Determine the [X, Y] coordinate at the center of the cell enclosing the given text.  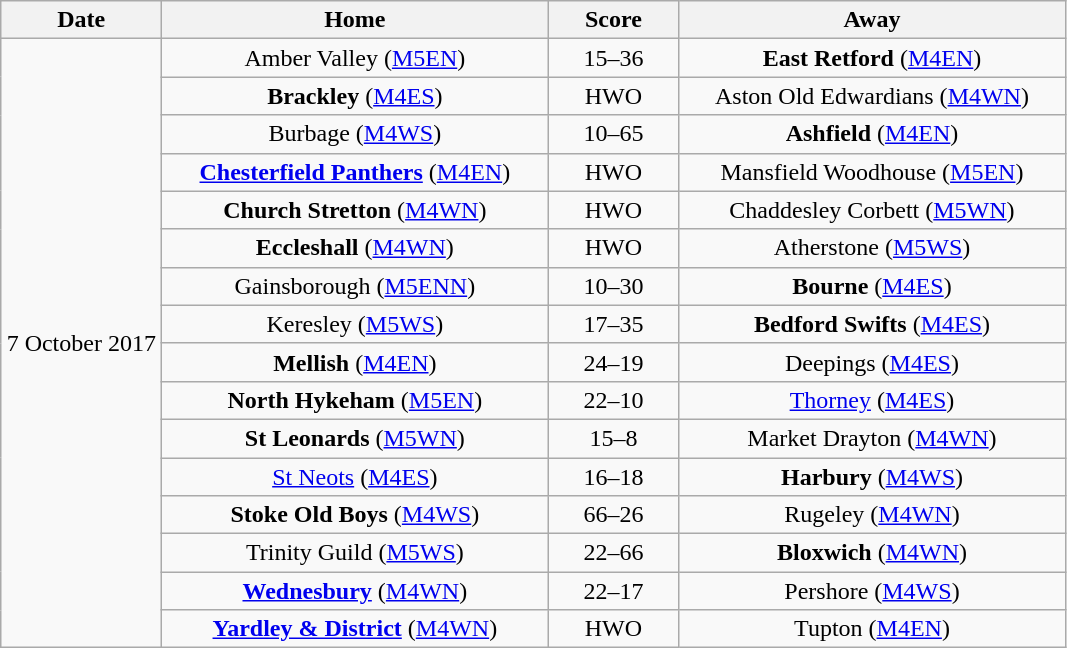
10–30 [614, 286]
15–8 [614, 438]
Rugeley (M4WN) [872, 515]
Deepings (M4ES) [872, 362]
17–35 [614, 324]
Wednesbury (M4WN) [355, 591]
22–17 [614, 591]
Church Stretton (M4WN) [355, 210]
Gainsborough (M5ENN) [355, 286]
Pershore (M4WS) [872, 591]
Harbury (M4WS) [872, 477]
North Hykeham (M5EN) [355, 400]
Chesterfield Panthers (M4EN) [355, 172]
Home [355, 20]
Away [872, 20]
Aston Old Edwardians (M4WN) [872, 96]
Mansfield Woodhouse (M5EN) [872, 172]
Market Drayton (M4WN) [872, 438]
Mellish (M4EN) [355, 362]
7 October 2017 [82, 344]
St Leonards (M5WN) [355, 438]
24–19 [614, 362]
66–26 [614, 515]
15–36 [614, 58]
Date [82, 20]
Burbage (M4WS) [355, 134]
Brackley (M4ES) [355, 96]
Atherstone (M5WS) [872, 248]
Score [614, 20]
Yardley & District (M4WN) [355, 629]
Bourne (M4ES) [872, 286]
Thorney (M4ES) [872, 400]
Bloxwich (M4WN) [872, 553]
Chaddesley Corbett (M5WN) [872, 210]
22–66 [614, 553]
Ashfield (M4EN) [872, 134]
Trinity Guild (M5WS) [355, 553]
22–10 [614, 400]
East Retford (M4EN) [872, 58]
16–18 [614, 477]
Bedford Swifts (M4ES) [872, 324]
10–65 [614, 134]
Tupton (M4EN) [872, 629]
Stoke Old Boys (M4WS) [355, 515]
St Neots (M4ES) [355, 477]
Eccleshall (M4WN) [355, 248]
Amber Valley (M5EN) [355, 58]
Keresley (M5WS) [355, 324]
